Return the [x, y] coordinate for the center point of the cell that contains the specified text.  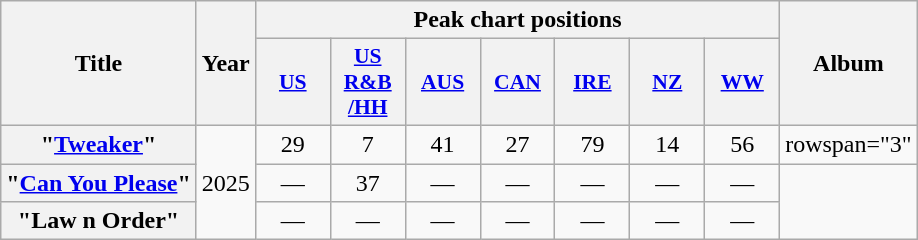
79 [592, 144]
Album [849, 64]
41 [442, 144]
Peak chart positions [517, 20]
Title [99, 64]
"Can You Please" [99, 183]
"Tweaker" [99, 144]
2025 [226, 182]
WW [742, 82]
27 [518, 144]
"Law n Order" [99, 221]
CAN [518, 82]
rowspan="3" [849, 144]
14 [668, 144]
Year [226, 64]
NZ [668, 82]
US [292, 82]
USR&B/HH [368, 82]
37 [368, 183]
7 [368, 144]
56 [742, 144]
AUS [442, 82]
IRE [592, 82]
29 [292, 144]
